Return the (X, Y) coordinate for the center point of the cell that contains the specified text.  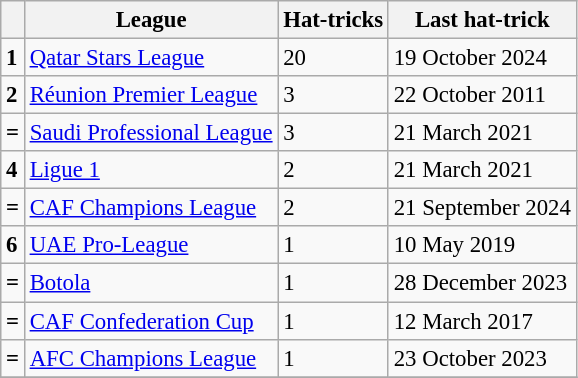
4 (13, 170)
20 (334, 58)
Botola (151, 283)
23 October 2023 (482, 358)
10 May 2019 (482, 245)
UAE Pro-League (151, 245)
19 October 2024 (482, 58)
21 September 2024 (482, 208)
Last hat-trick (482, 20)
Qatar Stars League (151, 58)
6 (13, 245)
Hat-tricks (334, 20)
22 October 2011 (482, 95)
CAF Confederation Cup (151, 321)
CAF Champions League (151, 208)
28 December 2023 (482, 283)
12 March 2017 (482, 321)
Ligue 1 (151, 170)
Réunion Premier League (151, 95)
AFC Champions League (151, 358)
League (151, 20)
Saudi Professional League (151, 133)
